Identify which cell holds the provided text, then report its [X, Y] central coordinate. 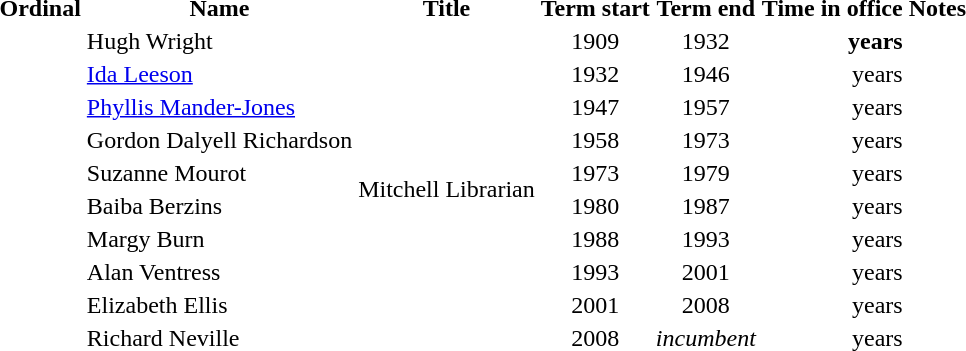
Ida Leeson [219, 74]
Elizabeth Ellis [219, 305]
Baiba Berzins [219, 206]
Phyllis Mander-Jones [219, 107]
1988 [595, 239]
Alan Ventress [219, 272]
Hugh Wright [219, 41]
1946 [706, 74]
2008 [706, 305]
Gordon Dalyell Richardson [219, 140]
1987 [706, 206]
1947 [595, 107]
Suzanne Mourot [219, 173]
1958 [595, 140]
1980 [595, 206]
1909 [595, 41]
Margy Burn [219, 239]
1979 [706, 173]
1957 [706, 107]
